Locate the cell with the specified text and output its [X, Y] center coordinate. 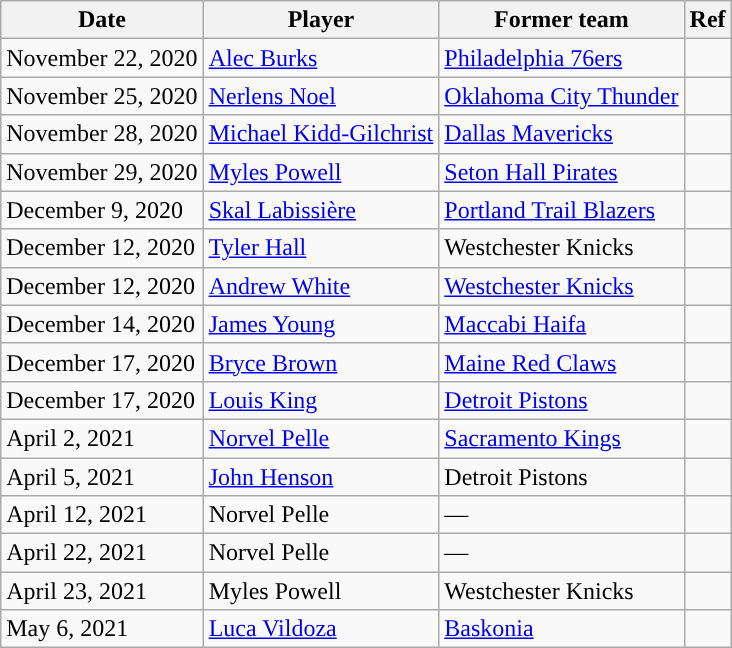
Nerlens Noel [321, 96]
April 22, 2021 [102, 553]
Baskonia [562, 629]
Dallas Mavericks [562, 134]
Skal Labissière [321, 210]
Michael Kidd-Gilchrist [321, 134]
December 14, 2020 [102, 324]
Date [102, 20]
April 2, 2021 [102, 438]
Tyler Hall [321, 248]
November 25, 2020 [102, 96]
Louis King [321, 400]
Bryce Brown [321, 362]
Alec Burks [321, 58]
December 9, 2020 [102, 210]
Maine Red Claws [562, 362]
Philadelphia 76ers [562, 58]
Andrew White [321, 286]
John Henson [321, 477]
Sacramento Kings [562, 438]
Seton Hall Pirates [562, 172]
April 23, 2021 [102, 591]
Former team [562, 20]
April 5, 2021 [102, 477]
November 22, 2020 [102, 58]
Portland Trail Blazers [562, 210]
Maccabi Haifa [562, 324]
November 29, 2020 [102, 172]
November 28, 2020 [102, 134]
Ref [708, 20]
James Young [321, 324]
April 12, 2021 [102, 515]
Player [321, 20]
Luca Vildoza [321, 629]
Oklahoma City Thunder [562, 96]
May 6, 2021 [102, 629]
